Capture the cell that displays the provided text and extract its [x, y] central coordinate. 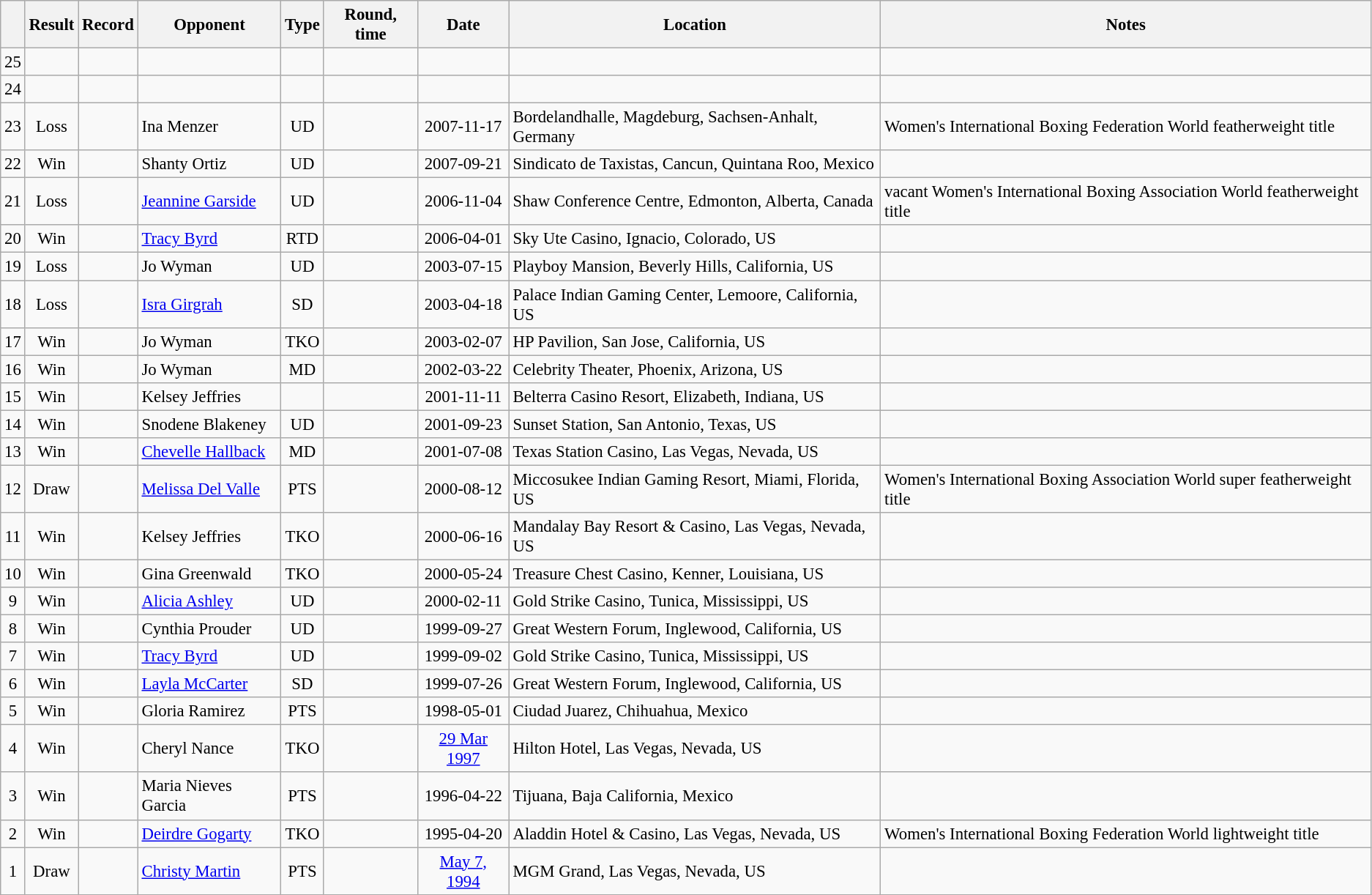
Cheryl Nance [209, 749]
21 [13, 202]
8 [13, 629]
Result [51, 25]
Sky Ute Casino, Ignacio, Colorado, US [695, 239]
Texas Station Casino, Las Vegas, Nevada, US [695, 452]
MGM Grand, Las Vegas, Nevada, US [695, 872]
Shaw Conference Centre, Edmonton, Alberta, Canada [695, 202]
Sunset Station, San Antonio, Texas, US [695, 424]
Aladdin Hotel & Casino, Las Vegas, Nevada, US [695, 833]
Ina Menzer [209, 127]
Layla McCarter [209, 684]
Tijuana, Baja California, Mexico [695, 797]
2003-07-15 [463, 267]
2007-09-21 [463, 164]
2000-08-12 [463, 489]
Women's International Boxing Federation World lightweight title [1126, 833]
1998-05-01 [463, 711]
2000-06-16 [463, 536]
1995-04-20 [463, 833]
6 [13, 684]
Location [695, 25]
1999-09-02 [463, 656]
Record [108, 25]
5 [13, 711]
Mandalay Bay Resort & Casino, Las Vegas, Nevada, US [695, 536]
Palace Indian Gaming Center, Lemoore, California, US [695, 305]
Miccosukee Indian Gaming Resort, Miami, Florida, US [695, 489]
Deirdre Gogarty [209, 833]
2006-11-04 [463, 202]
RTD [302, 239]
Isra Girgrah [209, 305]
Shanty Ortiz [209, 164]
2001-07-08 [463, 452]
1 [13, 872]
Gloria Ramirez [209, 711]
17 [13, 341]
Ciudad Juarez, Chihuahua, Mexico [695, 711]
Notes [1126, 25]
2002-03-22 [463, 369]
3 [13, 797]
Maria Nieves Garcia [209, 797]
Snodene Blakeney [209, 424]
Playboy Mansion, Beverly Hills, California, US [695, 267]
2007-11-17 [463, 127]
Cynthia Prouder [209, 629]
2001-11-11 [463, 396]
2003-02-07 [463, 341]
vacant Women's International Boxing Association World featherweight title [1126, 202]
15 [13, 396]
20 [13, 239]
Women's International Boxing Federation World featherweight title [1126, 127]
1999-09-27 [463, 629]
11 [13, 536]
2001-09-23 [463, 424]
Type [302, 25]
10 [13, 573]
29 Mar 1997 [463, 749]
12 [13, 489]
Christy Martin [209, 872]
18 [13, 305]
Round, time [370, 25]
Sindicato de Taxistas, Cancun, Quintana Roo, Mexico [695, 164]
Jeannine Garside [209, 202]
22 [13, 164]
Belterra Casino Resort, Elizabeth, Indiana, US [695, 396]
24 [13, 89]
14 [13, 424]
16 [13, 369]
Melissa Del Valle [209, 489]
23 [13, 127]
Date [463, 25]
Opponent [209, 25]
Chevelle Hallback [209, 452]
2006-04-01 [463, 239]
2000-02-11 [463, 601]
2000-05-24 [463, 573]
Treasure Chest Casino, Kenner, Louisiana, US [695, 573]
May 7, 1994 [463, 872]
Bordelandhalle, Magdeburg, Sachsen-Anhalt, Germany [695, 127]
13 [13, 452]
25 [13, 62]
Alicia Ashley [209, 601]
Gina Greenwald [209, 573]
2 [13, 833]
Hilton Hotel, Las Vegas, Nevada, US [695, 749]
HP Pavilion, San Jose, California, US [695, 341]
1996-04-22 [463, 797]
7 [13, 656]
1999-07-26 [463, 684]
9 [13, 601]
19 [13, 267]
Women's International Boxing Association World super featherweight title [1126, 489]
4 [13, 749]
2003-04-18 [463, 305]
Celebrity Theater, Phoenix, Arizona, US [695, 369]
